Search for the cell housing the specified text and yield its [x, y] center coordinate. 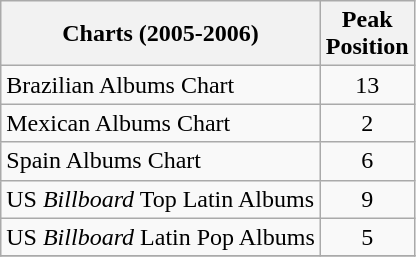
6 [367, 161]
5 [367, 237]
Charts (2005-2006) [161, 34]
13 [367, 85]
2 [367, 123]
Spain Albums Chart [161, 161]
Mexican Albums Chart [161, 123]
PeakPosition [367, 34]
US Billboard Top Latin Albums [161, 199]
US Billboard Latin Pop Albums [161, 237]
Brazilian Albums Chart [161, 85]
9 [367, 199]
